Determine the (X, Y) coordinate at the center of the cell enclosing the given text.  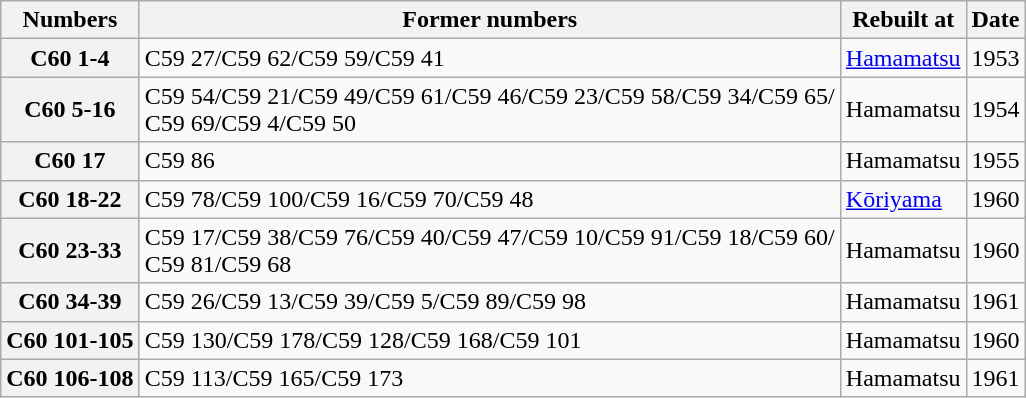
C59 86 (490, 161)
Rebuilt at (903, 20)
C59 78/C59 100/C59 16/C59 70/C59 48 (490, 199)
Former numbers (490, 20)
C60 5-16 (70, 110)
C60 106-108 (70, 378)
1953 (996, 58)
C60 23-33 (70, 250)
C59 26/C59 13/C59 39/C59 5/C59 89/C59 98 (490, 302)
C60 101-105 (70, 340)
1955 (996, 161)
C59 113/C59 165/C59 173 (490, 378)
C59 54/C59 21/C59 49/C59 61/C59 46/C59 23/C59 58/C59 34/C59 65/C59 69/C59 4/C59 50 (490, 110)
C59 17/C59 38/C59 76/C59 40/C59 47/C59 10/C59 91/C59 18/C59 60/C59 81/C59 68 (490, 250)
C60 1-4 (70, 58)
C59 130/C59 178/C59 128/C59 168/C59 101 (490, 340)
Date (996, 20)
1954 (996, 110)
Kōriyama (903, 199)
C60 17 (70, 161)
Numbers (70, 20)
C60 34-39 (70, 302)
C60 18-22 (70, 199)
C59 27/C59 62/C59 59/C59 41 (490, 58)
